Detect which cell encompasses the target text, then output its [X, Y] center coordinate. 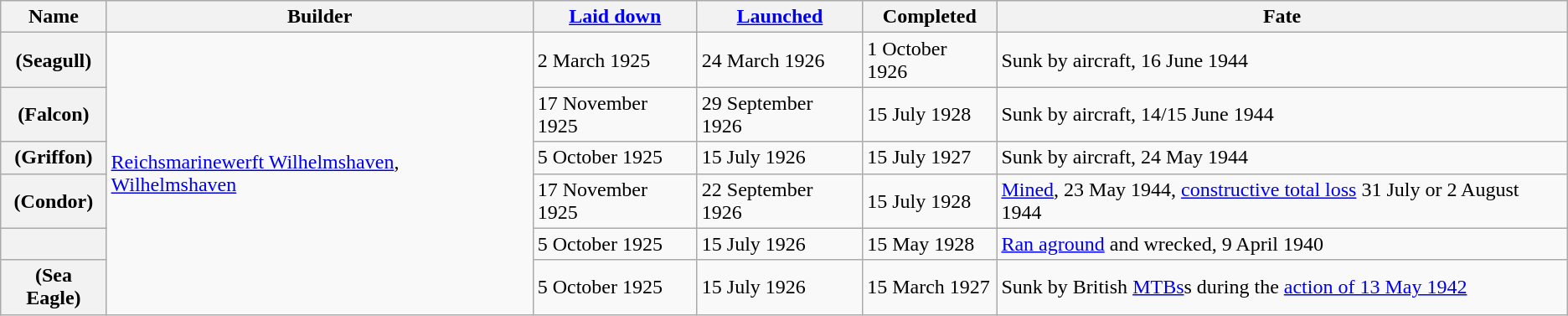
Ran aground and wrecked, 9 April 1940 [1282, 244]
1 October 1926 [930, 60]
Sunk by British MTBss during the action of 13 May 1942 [1282, 287]
15 March 1927 [930, 287]
Mined, 23 May 1944, constructive total loss 31 July or 2 August 1944 [1282, 201]
Laid down [615, 17]
(Seagull) [54, 60]
(Condor) [54, 201]
(Falcon) [54, 114]
Launched [779, 17]
Fate [1282, 17]
15 July 1927 [930, 158]
Builder [320, 17]
2 March 1925 [615, 60]
Sunk by aircraft, 24 May 1944 [1282, 158]
Sunk by aircraft, 16 June 1944 [1282, 60]
22 September 1926 [779, 201]
15 May 1928 [930, 244]
24 March 1926 [779, 60]
(Griffon) [54, 158]
Sunk by aircraft, 14/15 June 1944 [1282, 114]
Name [54, 17]
Completed [930, 17]
29 September 1926 [779, 114]
(Sea Eagle) [54, 287]
Reichsmarinewerft Wilhelmshaven, Wilhelmshaven [320, 174]
